From the cell containing the given text, extract its center point as (X, Y) coordinate. 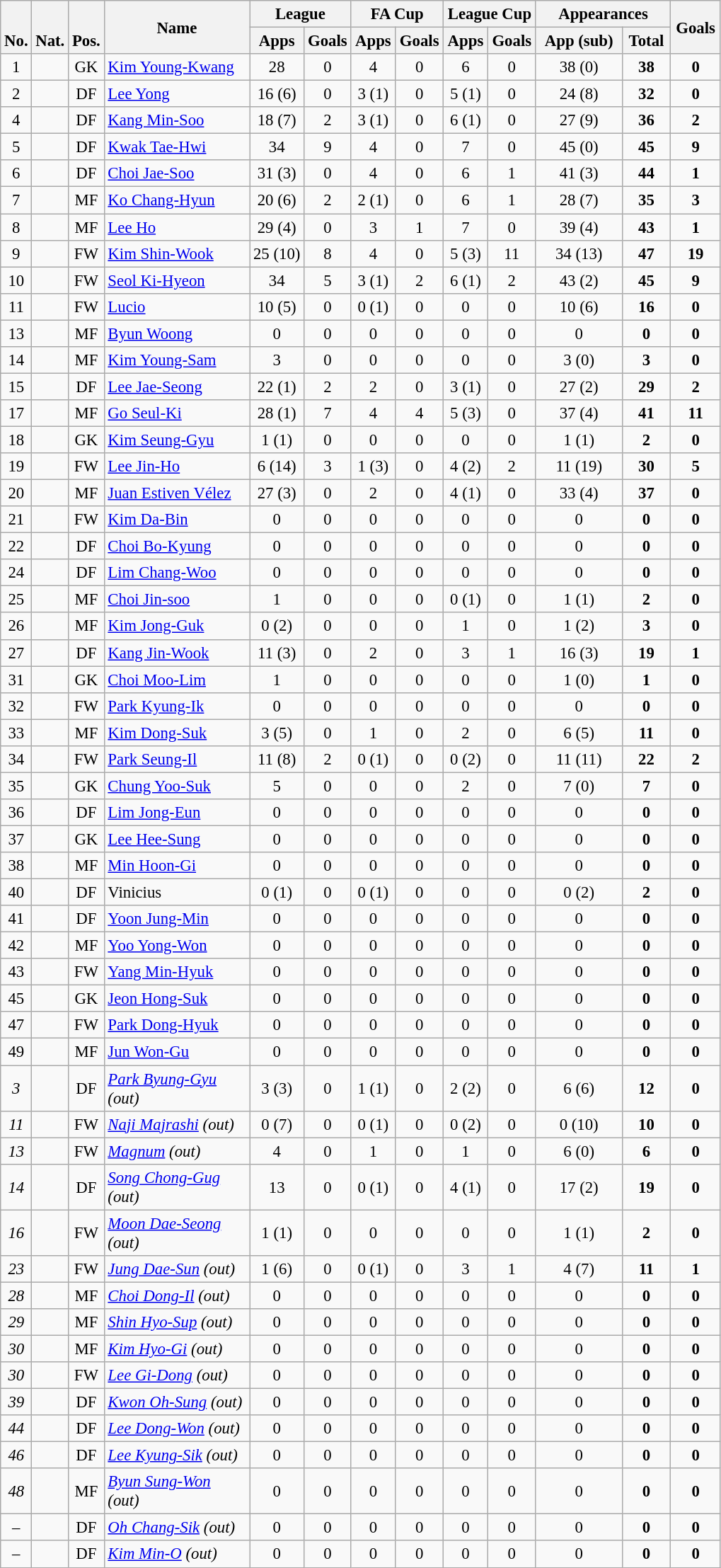
11 (3) (277, 653)
Park Seung-Il (177, 760)
21 (16, 520)
Kim Hyo-Gi (out) (177, 1349)
15 (16, 387)
League (300, 14)
Shin Hyo-Sup (out) (177, 1322)
Chung Yoo-Suk (177, 786)
FA Cup (398, 14)
Lee Ho (177, 227)
38 (0) (579, 67)
11 (19) (579, 467)
Lee Dong-Won (out) (177, 1429)
27 (3) (277, 493)
18 (7) (277, 120)
Go Seul-Ki (177, 413)
Kim Min-O (out) (177, 1555)
1 (3) (374, 467)
31 (3) (277, 173)
6 (5) (579, 733)
Yoon Jung-Min (177, 919)
Byun Woong (177, 333)
Jun Won-Gu (177, 1052)
Pos. (86, 27)
Nat. (50, 27)
Park Byung-Gyu (out) (177, 1089)
2 (2) (466, 1089)
25 (10) (277, 253)
26 (16, 626)
11 (11) (579, 760)
16 (3) (579, 653)
6 (6) (579, 1089)
1 (2) (579, 626)
39 (4) (579, 227)
Lucio (177, 307)
Kim Da-Bin (177, 520)
31 (16, 680)
Kim Seung-Gyu (177, 440)
Kang Min-Soo (177, 120)
37 (4) (579, 413)
Park Dong-Hyuk (177, 1026)
Kim Shin-Wook (177, 253)
16 (6) (277, 94)
Jeon Hong-Suk (177, 999)
28 (7) (579, 200)
40 (16, 893)
3 (5) (277, 733)
Lim Jong-Eun (177, 813)
2 (1) (374, 200)
5 (1) (466, 94)
Choi Dong-Il (out) (177, 1295)
49 (16, 1052)
Kim Young-Sam (177, 360)
23 (16, 1269)
Lee Yong (177, 94)
43 (2) (579, 280)
20 (6) (277, 200)
Lee Jae-Seong (177, 387)
Lee Jin-Ho (177, 467)
17 (16, 413)
33 (4) (579, 493)
0 (10) (579, 1124)
Choi Jin-soo (177, 600)
League Cup (490, 14)
Choi Jae-Soo (177, 173)
Kim Jong-Guk (177, 626)
Name (177, 27)
27 (16, 653)
7 (0) (579, 786)
33 (16, 733)
27 (9) (579, 120)
29 (4) (277, 227)
24 (8) (579, 94)
48 (16, 1491)
12 (647, 1089)
Moon Dae-Seong (out) (177, 1233)
Ko Chang-Hyun (177, 200)
10 (5) (277, 307)
17 (2) (579, 1186)
34 (13) (579, 253)
Kang Jin-Wook (177, 653)
Total (647, 41)
46 (16, 1455)
Lim Chang-Woo (177, 573)
41 (3) (579, 173)
24 (16, 573)
Lee Gi-Dong (out) (177, 1375)
Byun Sung-Won (out) (177, 1491)
Park Kyung-Ik (177, 706)
Kim Young-Kwang (177, 67)
18 (16, 440)
Magnum (out) (177, 1151)
Choi Moo-Lim (177, 680)
25 (16, 600)
Juan Estiven Vélez (177, 493)
Kwon Oh-Sung (out) (177, 1402)
6 (0) (579, 1151)
Kim Dong-Suk (177, 733)
Yang Min-Hyuk (177, 972)
No. (16, 27)
4 (2) (466, 467)
Song Chong-Gug (out) (177, 1186)
Jung Dae-Sun (out) (177, 1269)
4 (7) (579, 1269)
1 (0) (579, 680)
42 (16, 946)
Appearances (603, 14)
Seol Ki-Hyeon (177, 280)
Vinicius (177, 893)
6 (14) (277, 467)
27 (2) (579, 387)
20 (16, 493)
28 (1) (277, 413)
45 (0) (579, 147)
0 (7) (277, 1124)
3 (0) (579, 360)
10 (6) (579, 307)
Kwak Tae-Hwi (177, 147)
App (sub) (579, 41)
Oh Chang-Sik (out) (177, 1528)
Min Hoon-Gi (177, 866)
Naji Majrashi (out) (177, 1124)
11 (8) (277, 760)
Lee Kyung-Sik (out) (177, 1455)
Lee Hee-Sung (177, 839)
Choi Bo-Kyung (177, 546)
22 (1) (277, 387)
39 (16, 1402)
3 (3) (277, 1089)
1 (6) (277, 1269)
Yoo Yong-Won (177, 946)
